From the cell containing the given text, extract its center point as (x, y) coordinate. 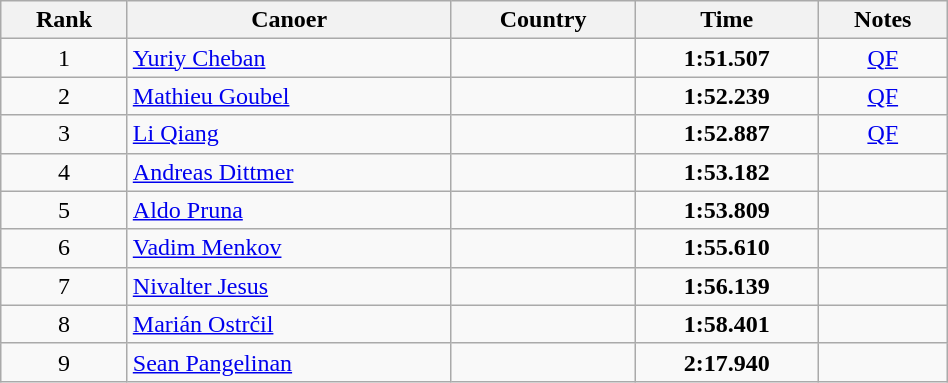
2:17.940 (726, 362)
Notes (882, 20)
9 (64, 362)
1 (64, 58)
Vadim Menkov (289, 248)
5 (64, 210)
Sean Pangelinan (289, 362)
6 (64, 248)
Mathieu Goubel (289, 96)
7 (64, 286)
Time (726, 20)
1:53.182 (726, 172)
1:52.887 (726, 134)
Li Qiang (289, 134)
4 (64, 172)
Marián Ostrčil (289, 324)
1:52.239 (726, 96)
Country (543, 20)
1:51.507 (726, 58)
1:58.401 (726, 324)
1:56.139 (726, 286)
1:53.809 (726, 210)
8 (64, 324)
Aldo Pruna (289, 210)
Canoer (289, 20)
Rank (64, 20)
Nivalter Jesus (289, 286)
Andreas Dittmer (289, 172)
3 (64, 134)
2 (64, 96)
1:55.610 (726, 248)
Yuriy Cheban (289, 58)
